Locate the cell with the specified text and output its [x, y] center coordinate. 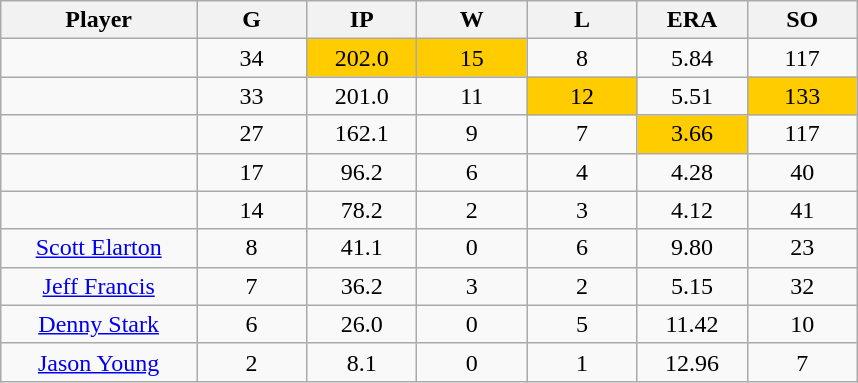
96.2 [362, 172]
5 [582, 324]
SO [802, 20]
Jason Young [99, 362]
IP [362, 20]
36.2 [362, 286]
5.84 [692, 58]
5.51 [692, 96]
12 [582, 96]
41 [802, 210]
34 [252, 58]
15 [472, 58]
Player [99, 20]
G [252, 20]
202.0 [362, 58]
12.96 [692, 362]
11 [472, 96]
9 [472, 134]
32 [802, 286]
ERA [692, 20]
4.28 [692, 172]
133 [802, 96]
33 [252, 96]
17 [252, 172]
201.0 [362, 96]
W [472, 20]
Denny Stark [99, 324]
10 [802, 324]
5.15 [692, 286]
4.12 [692, 210]
78.2 [362, 210]
27 [252, 134]
Jeff Francis [99, 286]
9.80 [692, 248]
26.0 [362, 324]
8.1 [362, 362]
14 [252, 210]
Scott Elarton [99, 248]
41.1 [362, 248]
4 [582, 172]
L [582, 20]
40 [802, 172]
1 [582, 362]
23 [802, 248]
162.1 [362, 134]
3.66 [692, 134]
11.42 [692, 324]
